Output the (X, Y) coordinate of the center of the cell containing the given text.  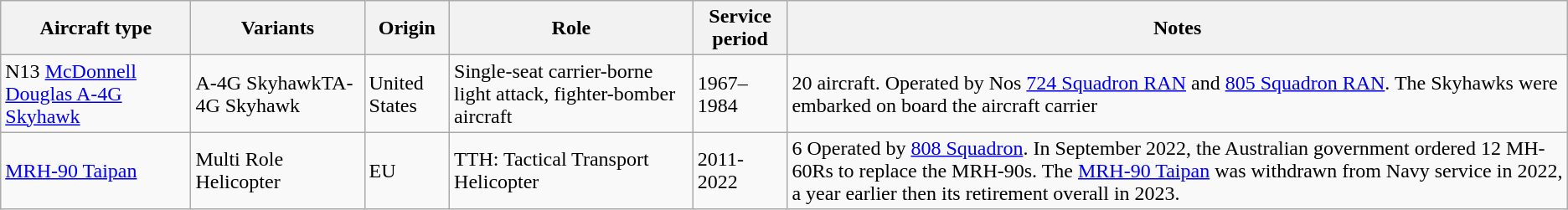
United States (407, 94)
EU (407, 171)
Aircraft type (95, 28)
N13 McDonnell Douglas A-4G Skyhawk (95, 94)
Multi Role Helicopter (278, 171)
2011-2022 (740, 171)
20 aircraft. Operated by Nos 724 Squadron RAN and 805 Squadron RAN. The Skyhawks were embarked on board the aircraft carrier (1178, 94)
Notes (1178, 28)
Role (571, 28)
A-4G SkyhawkTA-4G Skyhawk (278, 94)
Single-seat carrier-borne light attack, fighter-bomber aircraft (571, 94)
1967–1984 (740, 94)
TTH: Tactical Transport Helicopter (571, 171)
Service period (740, 28)
MRH-90 Taipan (95, 171)
Origin (407, 28)
Variants (278, 28)
